Extract the (X, Y) coordinate from the center of the cell holding the provided text.  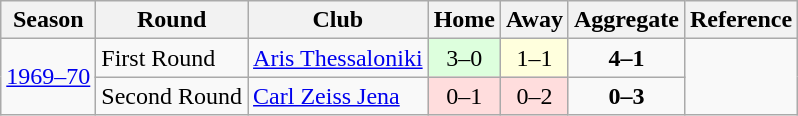
Round (172, 20)
Reference (740, 20)
Carl Zeiss Jena (338, 96)
Aggregate (626, 20)
0–2 (535, 96)
Season (48, 20)
Home (464, 20)
Aris Thessaloniki (338, 58)
0–3 (626, 96)
Second Round (172, 96)
4–1 (626, 58)
Away (535, 20)
1969–70 (48, 77)
1–1 (535, 58)
First Round (172, 58)
Club (338, 20)
3–0 (464, 58)
0–1 (464, 96)
